Search for the cell housing the specified text and yield its [X, Y] center coordinate. 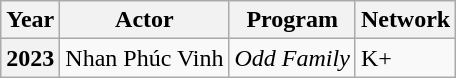
Odd Family [292, 58]
Network [405, 20]
Year [30, 20]
K+ [405, 58]
Nhan Phúc Vinh [144, 58]
Program [292, 20]
Actor [144, 20]
2023 [30, 58]
